Identify which cell holds the provided text, then report its [X, Y] central coordinate. 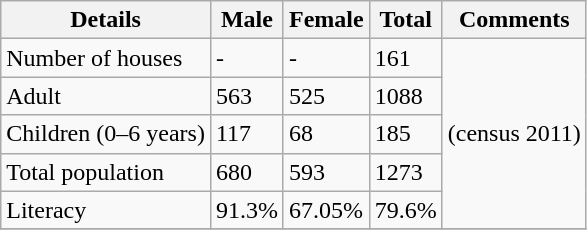
185 [406, 134]
Children (0–6 years) [106, 134]
161 [406, 58]
1088 [406, 96]
525 [326, 96]
Adult [106, 96]
Literacy [106, 210]
117 [246, 134]
593 [326, 172]
Number of houses [106, 58]
1273 [406, 172]
67.05% [326, 210]
Female [326, 20]
91.3% [246, 210]
Comments [514, 20]
Total [406, 20]
Male [246, 20]
Total population [106, 172]
563 [246, 96]
680 [246, 172]
79.6% [406, 210]
(census 2011) [514, 134]
68 [326, 134]
Details [106, 20]
